Locate the cell with the specified text and output its [x, y] center coordinate. 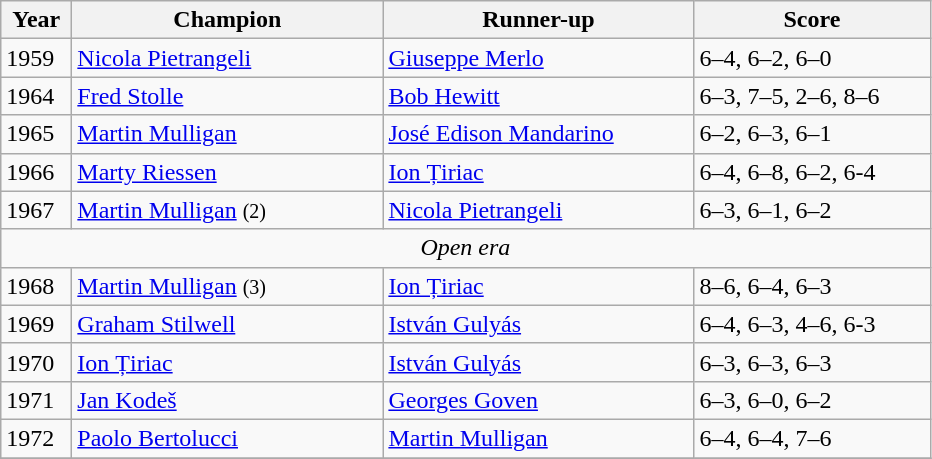
Giuseppe Merlo [538, 58]
Martin Mulligan (2) [228, 210]
Year [36, 20]
6–4, 6–4, 7–6 [812, 438]
1966 [36, 172]
Score [812, 20]
Paolo Bertolucci [228, 438]
1969 [36, 324]
Marty Riessen [228, 172]
1970 [36, 362]
6–3, 6–3, 6–3 [812, 362]
Fred Stolle [228, 96]
Martin Mulligan (3) [228, 286]
6–3, 6–0, 6–2 [812, 400]
6–4, 6–2, 6–0 [812, 58]
6–2, 6–3, 6–1 [812, 134]
Open era [466, 248]
Graham Stilwell [228, 324]
6–3, 6–1, 6–2 [812, 210]
1967 [36, 210]
1959 [36, 58]
Georges Goven [538, 400]
Bob Hewitt [538, 96]
1972 [36, 438]
6–4, 6–3, 4–6, 6-3 [812, 324]
1964 [36, 96]
Champion [228, 20]
1971 [36, 400]
Runner-up [538, 20]
8–6, 6–4, 6–3 [812, 286]
Jan Kodeš [228, 400]
6–3, 7–5, 2–6, 8–6 [812, 96]
1965 [36, 134]
6–4, 6–8, 6–2, 6-4 [812, 172]
José Edison Mandarino [538, 134]
1968 [36, 286]
